Search for the cell housing the specified text and yield its (X, Y) center coordinate. 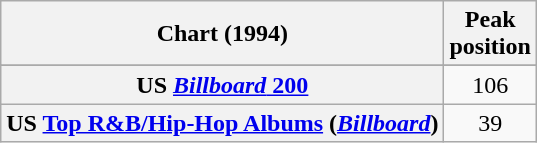
Chart (1994) (222, 34)
US Top R&B/Hip-Hop Albums (Billboard) (222, 123)
Peakposition (490, 34)
US Billboard 200 (222, 85)
39 (490, 123)
106 (490, 85)
